Locate the cell with the specified text and output its [X, Y] center coordinate. 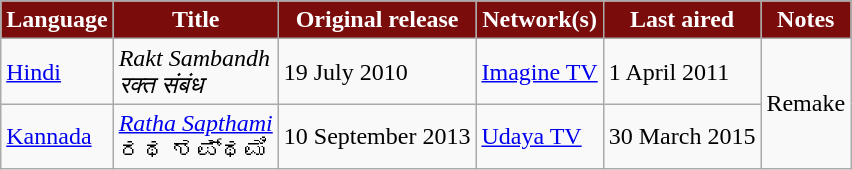
19 July 2010 [377, 72]
Last aired [682, 20]
Kannada [57, 136]
Udaya TV [540, 136]
Notes [806, 20]
Language [57, 20]
Network(s) [540, 20]
30 March 2015 [682, 136]
10 September 2013 [377, 136]
Title [196, 20]
Rakt Sambandh रक्त संबंध [196, 72]
Remake [806, 104]
1 April 2011 [682, 72]
Original release [377, 20]
Ratha Sapthami ರಥ ಶಪ್ಥಮಿ [196, 136]
Hindi [57, 72]
Imagine TV [540, 72]
